Provide the [x, y] coordinate of the cell's center where the given text is located.  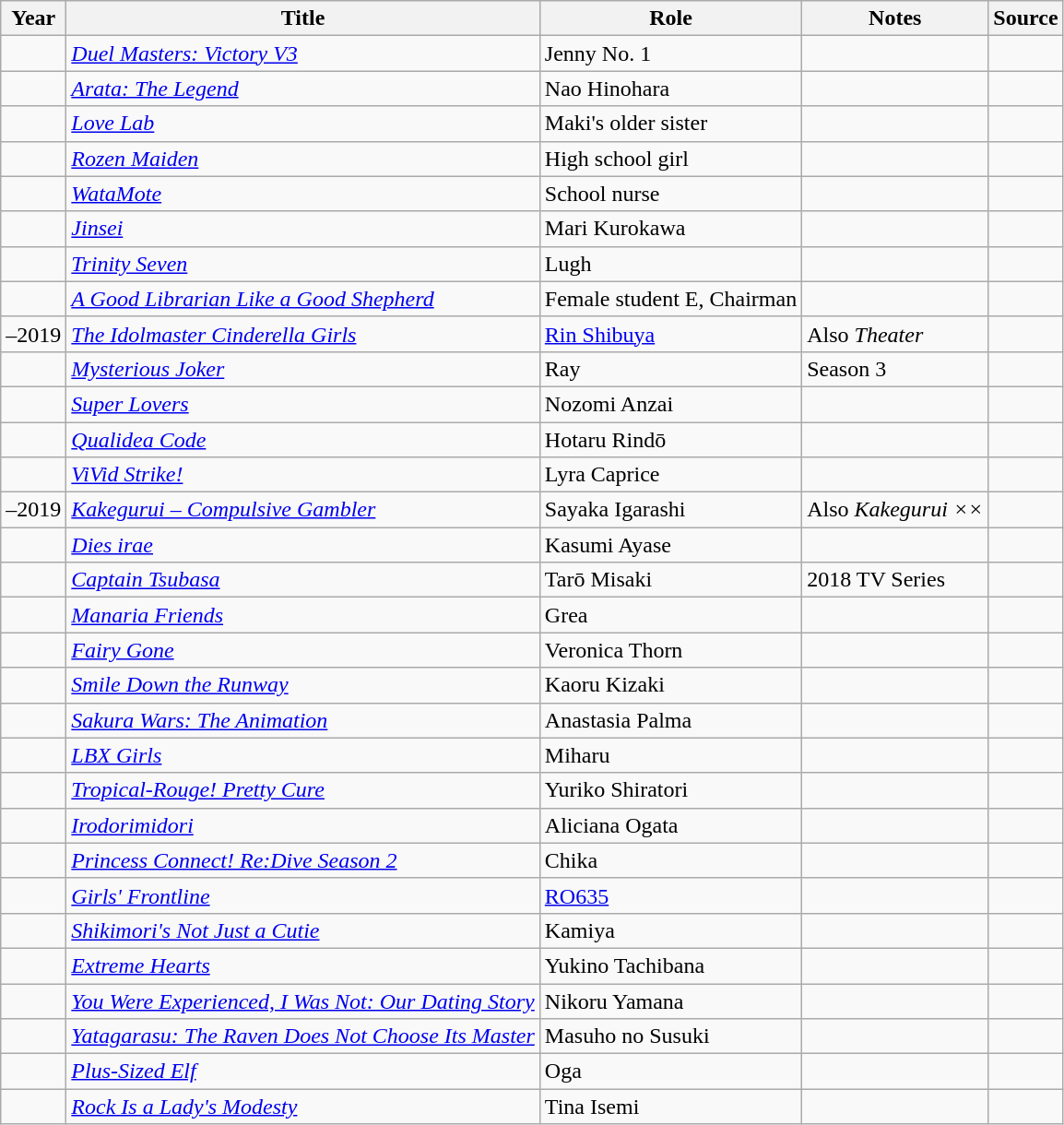
Year [33, 18]
Trinity Seven [303, 264]
Grea [670, 615]
Also Kakegurui ×× [895, 510]
Anastasia Palma [670, 720]
Nikoru Yamana [670, 1001]
Princess Connect! Re:Dive Season 2 [303, 860]
Sayaka Igarashi [670, 510]
Mysterious Joker [303, 369]
Mari Kurokawa [670, 229]
Veronica Thorn [670, 650]
Source [1025, 18]
Lyra Caprice [670, 475]
Maki's older sister [670, 124]
ViVid Strike! [303, 475]
Nao Hinohara [670, 89]
Rock Is a Lady's Modesty [303, 1107]
Chika [670, 860]
Miharu [670, 755]
Masuho no Susuki [670, 1036]
Female student E, Chairman [670, 299]
Also Theater [895, 334]
Yuriko Shiratori [670, 790]
School nurse [670, 194]
2018 TV Series [895, 580]
Manaria Friends [303, 615]
Jenny No. 1 [670, 53]
Notes [895, 18]
Kamiya [670, 930]
High school girl [670, 159]
Rin Shibuya [670, 334]
You Were Experienced, I Was Not: Our Dating Story [303, 1001]
Smile Down the Runway [303, 685]
Shikimori's Not Just a Cutie [303, 930]
WataMote [303, 194]
Qualidea Code [303, 440]
Captain Tsubasa [303, 580]
Super Lovers [303, 404]
Lugh [670, 264]
Plus-Sized Elf [303, 1072]
Sakura Wars: The Animation [303, 720]
A Good Librarian Like a Good Shepherd [303, 299]
Kasumi Ayase [670, 545]
Aliciana Ogata [670, 825]
Season 3 [895, 369]
Hotaru Rindō [670, 440]
Jinsei [303, 229]
Kaoru Kizaki [670, 685]
Duel Masters: Victory V3 [303, 53]
Irodorimidori [303, 825]
Rozen Maiden [303, 159]
Tropical-Rouge! Pretty Cure [303, 790]
Love Lab [303, 124]
Oga [670, 1072]
Fairy Gone [303, 650]
Nozomi Anzai [670, 404]
The Idolmaster Cinderella Girls [303, 334]
Role [670, 18]
Yukino Tachibana [670, 965]
Dies irae [303, 545]
Ray [670, 369]
Tina Isemi [670, 1107]
Girls' Frontline [303, 895]
Yatagarasu: The Raven Does Not Choose Its Master [303, 1036]
RO635 [670, 895]
Kakegurui – Compulsive Gambler [303, 510]
Tarō Misaki [670, 580]
Title [303, 18]
Arata: The Legend [303, 89]
Extreme Hearts [303, 965]
LBX Girls [303, 755]
